Capture the cell that displays the provided text and extract its [X, Y] central coordinate. 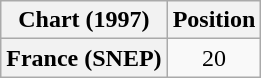
20 [214, 58]
Position [214, 20]
France (SNEP) [84, 58]
Chart (1997) [84, 20]
